Pinpoint the cell where the given text exists, returning its (x, y) midpoint coordinate. 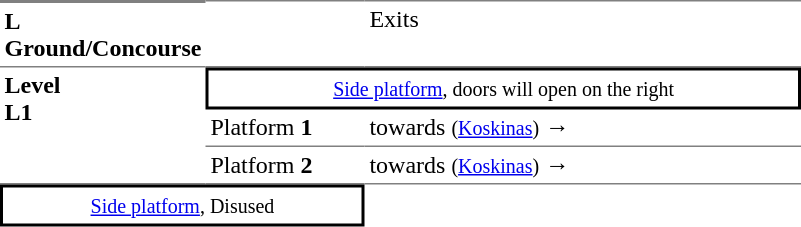
Exits (583, 34)
Platform 1 (286, 129)
Platform 2 (286, 166)
LGround/Concourse (103, 34)
LevelL1 (103, 126)
Side platform, Disused (182, 205)
